Search for the cell housing the specified text and yield its (X, Y) center coordinate. 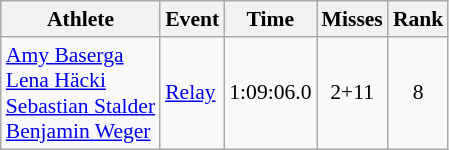
8 (418, 93)
2+11 (352, 93)
Relay (192, 93)
Athlete (80, 19)
Rank (418, 19)
Event (192, 19)
Time (270, 19)
Misses (352, 19)
Amy BasergaLena HäckiSebastian StalderBenjamin Weger (80, 93)
1:09:06.0 (270, 93)
